From the cell containing the given text, extract its center point as [X, Y] coordinate. 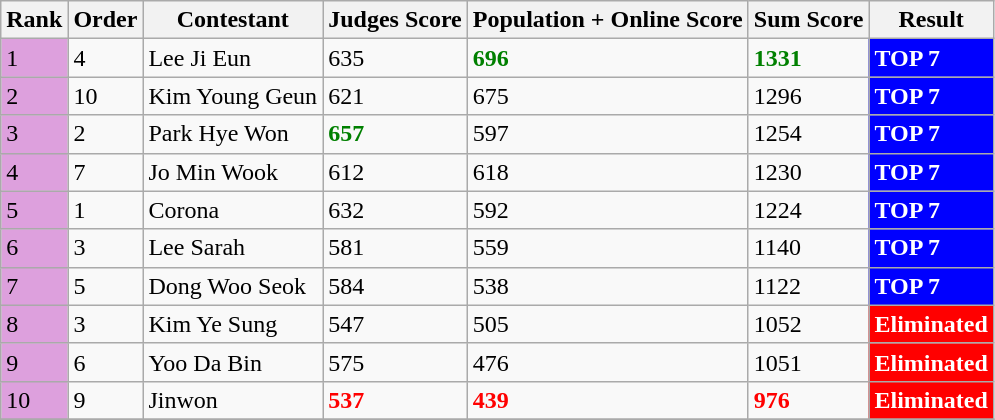
Judges Score [396, 20]
575 [396, 362]
Kim Ye Sung [233, 324]
592 [608, 210]
Population + Online Score [608, 20]
1331 [808, 58]
632 [396, 210]
1122 [808, 286]
1254 [808, 134]
618 [608, 172]
1052 [808, 324]
559 [608, 248]
612 [396, 172]
675 [608, 96]
Order [106, 20]
597 [608, 134]
1230 [808, 172]
976 [808, 400]
Lee Sarah [233, 248]
Contestant [233, 20]
1224 [808, 210]
439 [608, 400]
476 [608, 362]
505 [608, 324]
Yoo Da Bin [233, 362]
Park Hye Won [233, 134]
696 [608, 58]
657 [396, 134]
Corona [233, 210]
635 [396, 58]
Kim Young Geun [233, 96]
Rank [34, 20]
Result [931, 20]
1051 [808, 362]
8 [34, 324]
537 [396, 400]
621 [396, 96]
581 [396, 248]
547 [396, 324]
584 [396, 286]
1296 [808, 96]
Dong Woo Seok [233, 286]
Sum Score [808, 20]
Lee Ji Eun [233, 58]
538 [608, 286]
Jo Min Wook [233, 172]
Jinwon [233, 400]
1140 [808, 248]
